Locate the cell with the specified text and output its [X, Y] center coordinate. 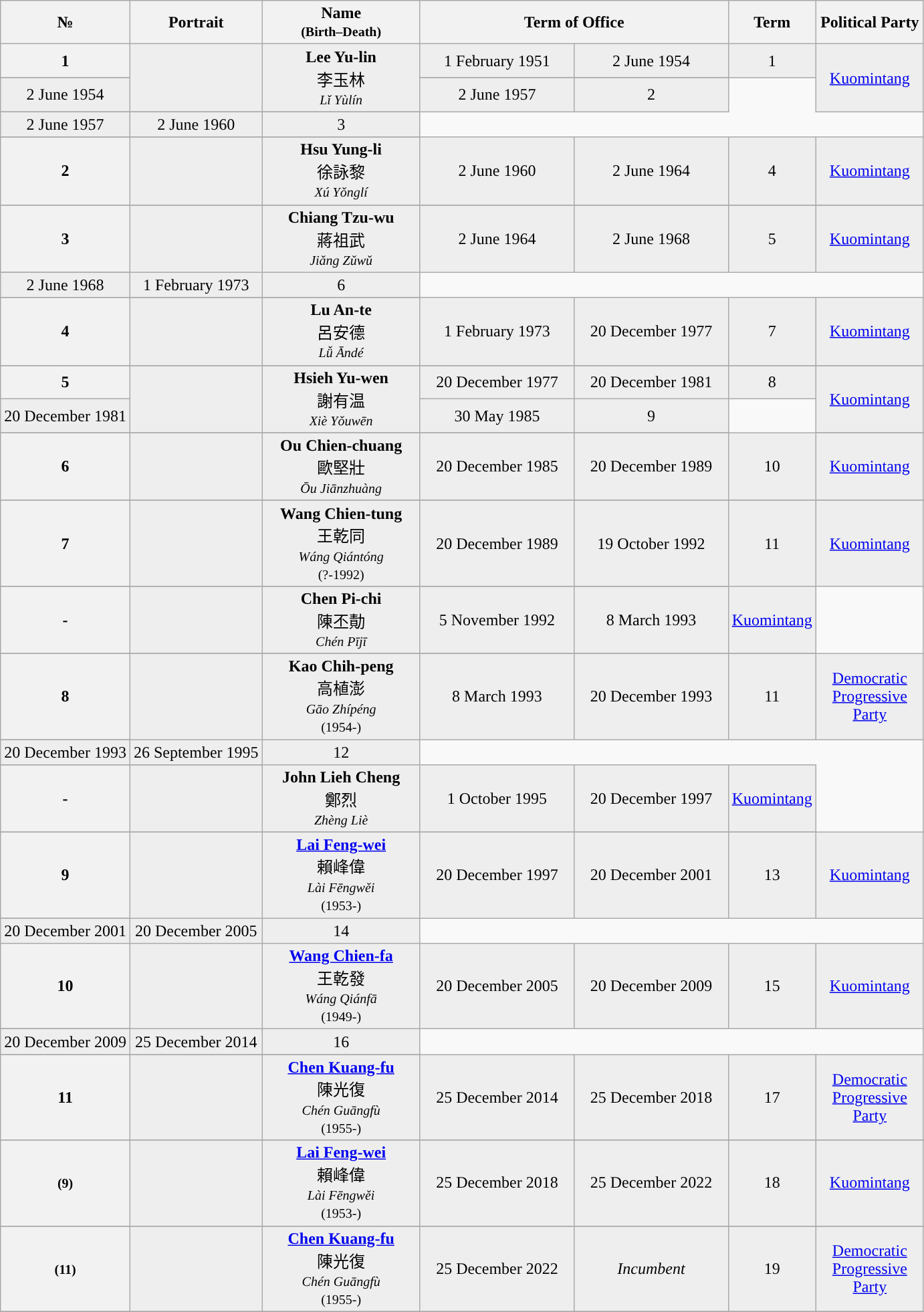
1 February 1951 [497, 62]
John Lieh Cheng鄭烈 Zhèng Liè [341, 798]
20 December 1985 [497, 467]
Hsu Yung-li徐詠黎 Xú Yǒnglí [341, 171]
30 May 1985 [497, 416]
Portrait [196, 23]
Chen Pi-chi陳丕勣 Chén Pījī [341, 619]
14 [341, 931]
Kao Chih-peng高植澎 Gāo Zhípéng(1954-) [341, 696]
Term of Office [574, 23]
18 [772, 1183]
Lu An-te呂安德 Lǚ Āndé [341, 332]
Ou Chien-chuang歐堅壯 Ōu Jiānzhuàng [341, 467]
Political Party [869, 23]
19 [772, 1269]
№ [66, 23]
26 September 1995 [196, 752]
12 [341, 752]
(11) [66, 1269]
Term [772, 23]
Hsieh Yu-wen謝有温 Xiè Yǒuwēn [341, 399]
Chiang Tzu-wu蔣祖武 Jiǎng Zǔwǔ [341, 238]
13 [772, 875]
16 [341, 1042]
Wang Chien-fa王乾發 Wáng Qiánfā(1949-) [341, 986]
19 October 1992 [651, 543]
Incumbent [651, 1269]
5 November 1992 [497, 619]
15 [772, 986]
Wang Chien-tung王乾同 Wáng Qiántóng(?-1992) [341, 543]
1 October 1995 [497, 798]
17 [772, 1097]
(9) [66, 1183]
Name(Birth–Death) [341, 23]
Lee Yu-lin李玉林 Lǐ Yùlín [341, 78]
